For the text-containing cell, return its midpoint in (X, Y) coordinate format. 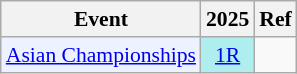
2025 (228, 19)
Asian Championships (101, 55)
Event (101, 19)
Ref (275, 19)
1R (228, 55)
